Find where the given text appears and provide that cell's center as (x, y) coordinate. 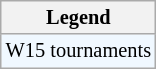
W15 tournaments (78, 51)
Legend (78, 17)
